Provide the [X, Y] coordinate of the cell's center where the given text is located.  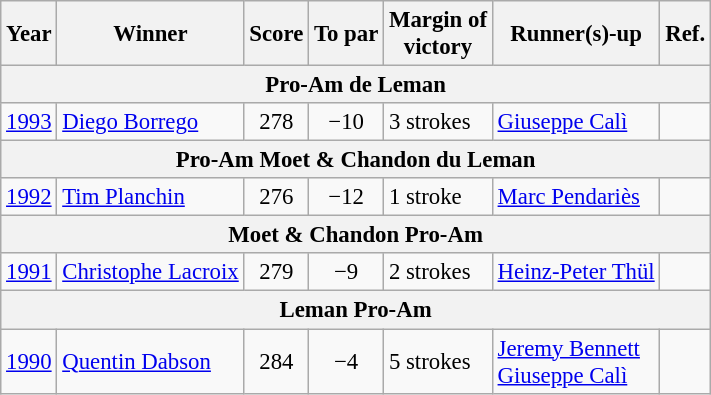
284 [276, 362]
−4 [346, 362]
Christophe Lacroix [150, 273]
Tim Planchin [150, 197]
276 [276, 197]
Quentin Dabson [150, 362]
Leman Pro-Am [356, 310]
Pro-Am Moet & Chandon du Leman [356, 160]
2 strokes [438, 273]
279 [276, 273]
Year [29, 34]
3 strokes [438, 122]
Runner(s)-up [576, 34]
Diego Borrego [150, 122]
To par [346, 34]
Jeremy Bennett Giuseppe Calì [576, 362]
Marc Pendariès [576, 197]
5 strokes [438, 362]
1993 [29, 122]
Margin ofvictory [438, 34]
Giuseppe Calì [576, 122]
1992 [29, 197]
1990 [29, 362]
Pro-Am de Leman [356, 85]
Heinz-Peter Thül [576, 273]
Winner [150, 34]
Score [276, 34]
Ref. [685, 34]
−9 [346, 273]
1 stroke [438, 197]
−12 [346, 197]
1991 [29, 273]
−10 [346, 122]
278 [276, 122]
Moet & Chandon Pro-Am [356, 235]
